For the text-containing cell, return its midpoint in [x, y] coordinate format. 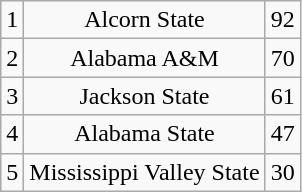
4 [12, 134]
92 [282, 20]
Jackson State [144, 96]
Alcorn State [144, 20]
Mississippi Valley State [144, 172]
70 [282, 58]
Alabama State [144, 134]
61 [282, 96]
30 [282, 172]
1 [12, 20]
3 [12, 96]
47 [282, 134]
2 [12, 58]
Alabama A&M [144, 58]
5 [12, 172]
